Return the (X, Y) coordinate for the center point of the cell that contains the specified text.  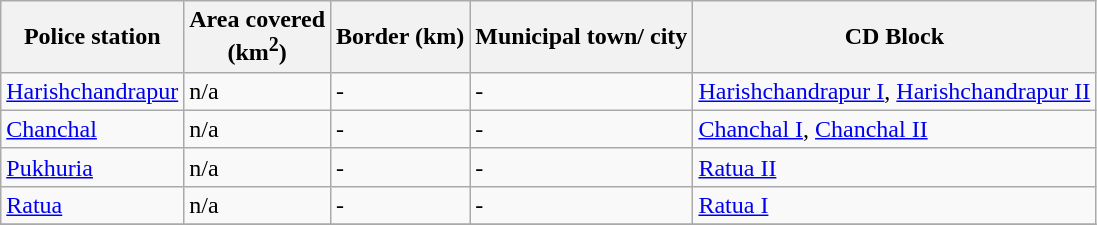
Municipal town/ city (582, 37)
Police station (92, 37)
Harishchandrapur I, Harishchandrapur II (894, 91)
Area covered(km2) (258, 37)
CD Block (894, 37)
Harishchandrapur (92, 91)
Ratua I (894, 205)
Ratua II (894, 167)
Border (km) (400, 37)
Chanchal (92, 129)
Chanchal I, Chanchal II (894, 129)
Ratua (92, 205)
Pukhuria (92, 167)
